Return [x, y] of the center of cell containing provided text 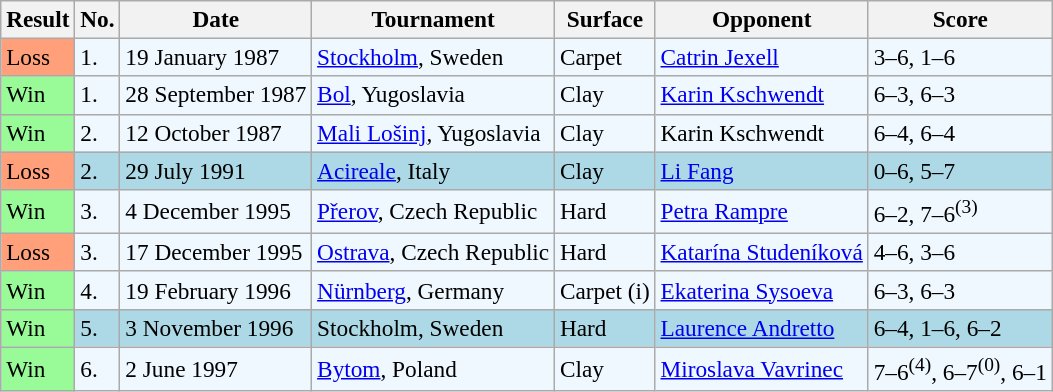
28 September 1987 [216, 95]
Date [216, 19]
Přerov, Czech Republic [434, 211]
3–6, 1–6 [960, 57]
19 February 1996 [216, 290]
Score [960, 19]
Bytom, Poland [434, 369]
Miroslava Vavrinec [762, 369]
17 December 1995 [216, 252]
Opponent [762, 19]
Laurence Andretto [762, 328]
Surface [606, 19]
12 October 1987 [216, 133]
29 July 1991 [216, 170]
2 June 1997 [216, 369]
Petra Rampre [762, 211]
Ostrava, Czech Republic [434, 252]
No. [98, 19]
Li Fang [762, 170]
6–4, 1–6, 6–2 [960, 328]
Mali Lošinj, Yugoslavia [434, 133]
Result [38, 19]
6–4, 6–4 [960, 133]
Ekaterina Sysoeva [762, 290]
Carpet (i) [606, 290]
Bol, Yugoslavia [434, 95]
4 December 1995 [216, 211]
5. [98, 328]
Acireale, Italy [434, 170]
6–2, 7–6(3) [960, 211]
0–6, 5–7 [960, 170]
4–6, 3–6 [960, 252]
4. [98, 290]
Nürnberg, Germany [434, 290]
Carpet [606, 57]
7–6(4), 6–7(0), 6–1 [960, 369]
Tournament [434, 19]
19 January 1987 [216, 57]
Katarína Studeníková [762, 252]
Catrin Jexell [762, 57]
6. [98, 369]
3 November 1996 [216, 328]
